Return (X, Y) of the center of cell containing provided text 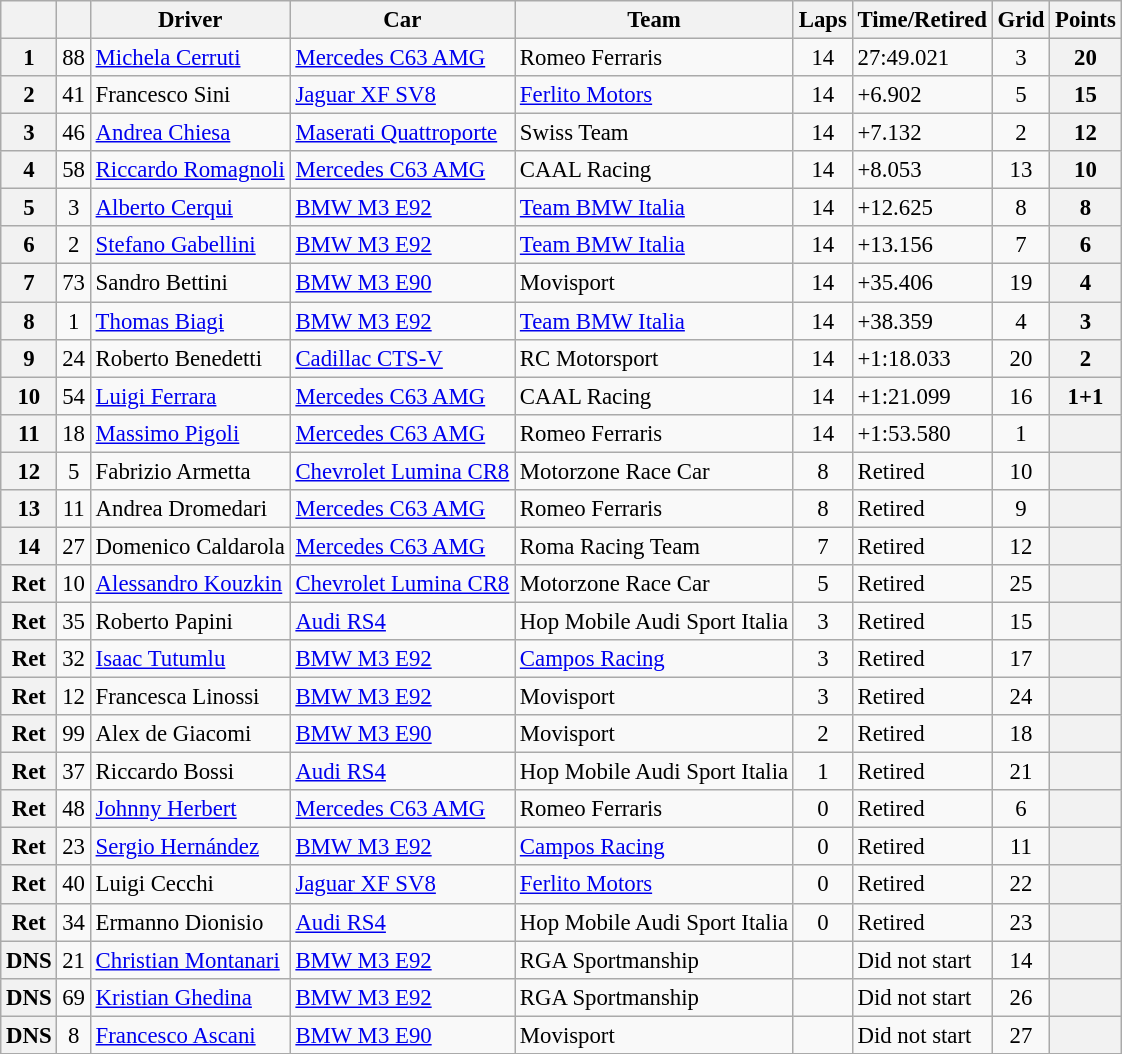
Grid (1020, 20)
Team (654, 20)
37 (74, 772)
Domenico Caldarola (190, 546)
Francesca Linossi (190, 697)
Johnny Herbert (190, 809)
Francesco Sini (190, 95)
+35.406 (922, 283)
Andrea Dromedari (190, 509)
69 (74, 997)
+38.359 (922, 321)
Cadillac CTS-V (402, 358)
32 (74, 659)
Andrea Chiesa (190, 133)
Massimo Pigoli (190, 433)
+7.132 (922, 133)
+13.156 (922, 245)
Ermanno Dionisio (190, 922)
+6.902 (922, 95)
Christian Montanari (190, 960)
16 (1020, 396)
19 (1020, 283)
Stefano Gabellini (190, 245)
73 (74, 283)
Roberto Benedetti (190, 358)
48 (74, 809)
Car (402, 20)
25 (1020, 584)
17 (1020, 659)
Points (1086, 20)
Alberto Cerqui (190, 208)
40 (74, 885)
+1:18.033 (922, 358)
+1:21.099 (922, 396)
+8.053 (922, 170)
Roma Racing Team (654, 546)
35 (74, 621)
Isaac Tutumlu (190, 659)
Swiss Team (654, 133)
Thomas Biagi (190, 321)
88 (74, 58)
Roberto Papini (190, 621)
46 (74, 133)
Alessandro Kouzkin (190, 584)
99 (74, 734)
27:49.021 (922, 58)
34 (74, 922)
22 (1020, 885)
58 (74, 170)
Luigi Ferrara (190, 396)
Michela Cerruti (190, 58)
Riccardo Bossi (190, 772)
54 (74, 396)
Kristian Ghedina (190, 997)
+12.625 (922, 208)
Sandro Bettini (190, 283)
Luigi Cecchi (190, 885)
Fabrizio Armetta (190, 471)
1+1 (1086, 396)
Riccardo Romagnoli (190, 170)
Time/Retired (922, 20)
Alex de Giacomi (190, 734)
RC Motorsport (654, 358)
41 (74, 95)
+1:53.580 (922, 433)
Maserati Quattroporte (402, 133)
Laps (822, 20)
26 (1020, 997)
Sergio Hernández (190, 847)
Driver (190, 20)
Francesco Ascani (190, 1035)
